Search for the cell housing the specified text and yield its [x, y] center coordinate. 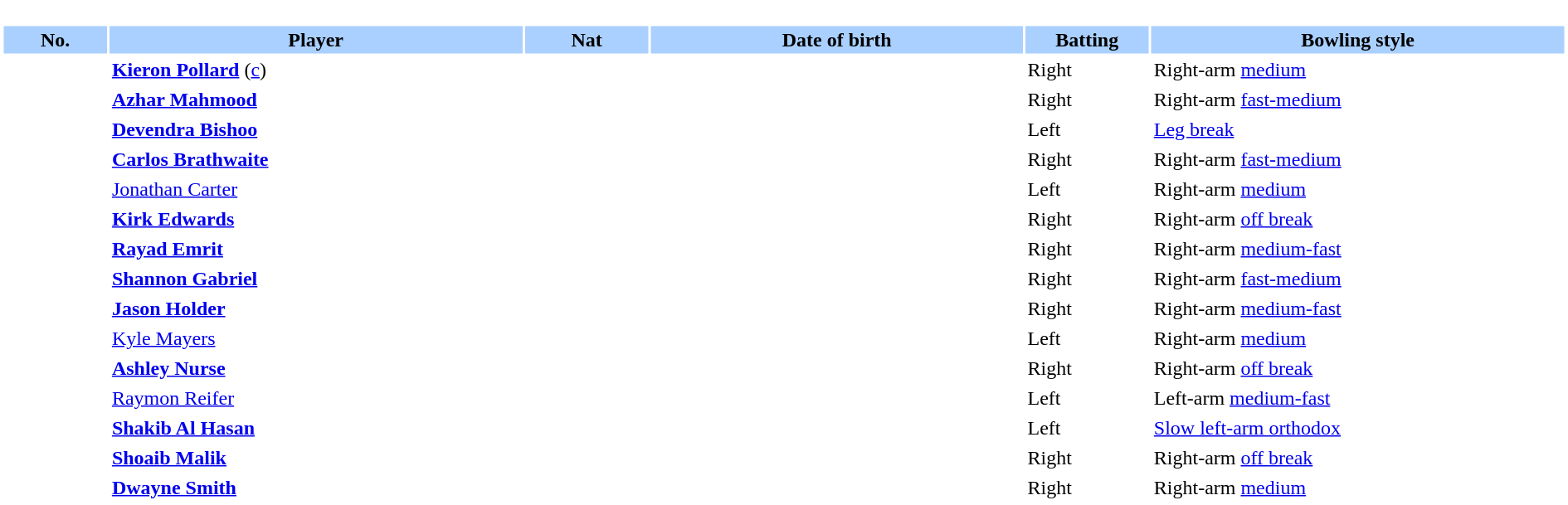
Ashley Nurse [316, 368]
Slow left-arm orthodox [1358, 428]
Kyle Mayers [316, 338]
Date of birth [837, 40]
Raymon Reifer [316, 398]
Shakib Al Hasan [316, 428]
Jason Holder [316, 308]
Dwayne Smith [316, 488]
Shannon Gabriel [316, 279]
Kirk Edwards [316, 219]
Leg break [1358, 129]
No. [55, 40]
Left-arm medium-fast [1358, 398]
Bowling style [1358, 40]
Carlos Brathwaite [316, 159]
Rayad Emrit [316, 249]
Batting [1087, 40]
Shoaib Malik [316, 458]
Azhar Mahmood [316, 100]
Player [316, 40]
Nat [586, 40]
Devendra Bishoo [316, 129]
Jonathan Carter [316, 189]
Kieron Pollard (c) [316, 70]
